Identify which cell holds the provided text, then report its [x, y] central coordinate. 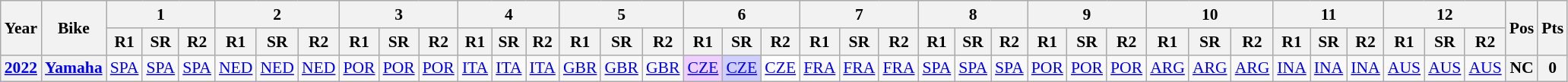
2 [277, 14]
3 [398, 14]
8 [973, 14]
Year [21, 27]
9 [1087, 14]
Yamaha [74, 68]
6 [742, 14]
Pts [1552, 27]
5 [622, 14]
Bike [74, 27]
1 [161, 14]
NC [1522, 68]
Pos [1522, 27]
10 [1210, 14]
0 [1552, 68]
11 [1329, 14]
7 [859, 14]
2022 [21, 68]
12 [1445, 14]
4 [509, 14]
